Capture the cell that displays the provided text and extract its [x, y] central coordinate. 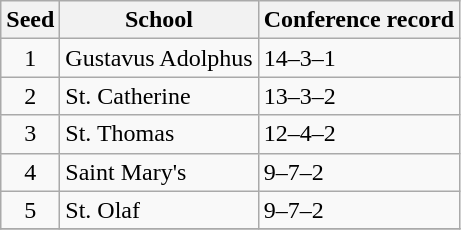
3 [30, 134]
Gustavus Adolphus [159, 58]
Saint Mary's [159, 172]
School [159, 20]
St. Olaf [159, 210]
St. Catherine [159, 96]
Seed [30, 20]
St. Thomas [159, 134]
14–3–1 [358, 58]
Conference record [358, 20]
4 [30, 172]
13–3–2 [358, 96]
2 [30, 96]
12–4–2 [358, 134]
5 [30, 210]
1 [30, 58]
